Locate the cell with the specified text and output its (x, y) center coordinate. 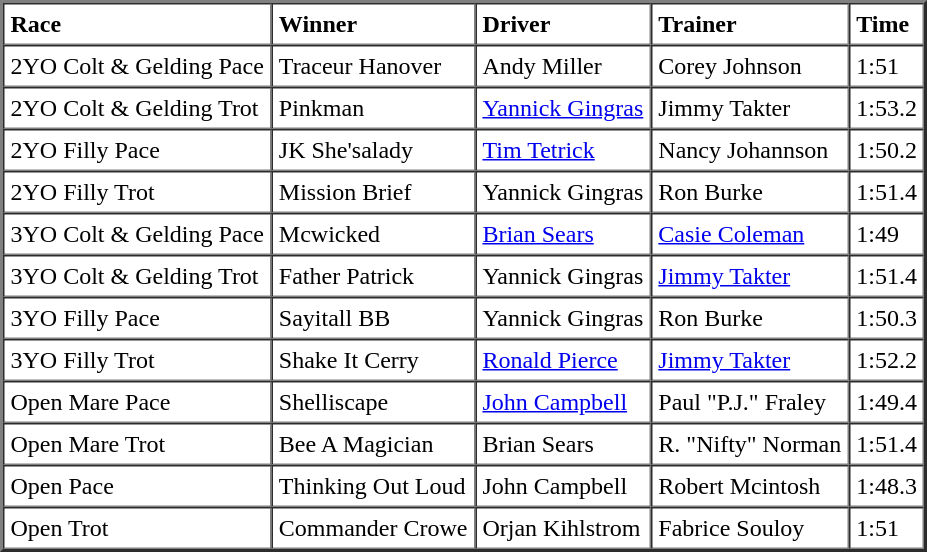
Corey Johnson (750, 66)
Race (137, 24)
Father Patrick (373, 276)
Shake It Cerry (373, 360)
2YO Colt & Gelding Trot (137, 108)
Casie Coleman (750, 234)
3YO Filly Pace (137, 318)
Thinking Out Loud (373, 486)
Pinkman (373, 108)
Trainer (750, 24)
3YO Colt & Gelding Trot (137, 276)
1:49 (887, 234)
Ronald Pierce (563, 360)
Time (887, 24)
Open Mare Pace (137, 402)
2YO Filly Trot (137, 192)
Fabrice Souloy (750, 528)
Driver (563, 24)
Orjan Kihlstrom (563, 528)
1:53.2 (887, 108)
Sayitall BB (373, 318)
Mcwicked (373, 234)
Traceur Hanover (373, 66)
3YO Colt & Gelding Pace (137, 234)
1:49.4 (887, 402)
2YO Filly Pace (137, 150)
3YO Filly Trot (137, 360)
Open Trot (137, 528)
Tim Tetrick (563, 150)
JK She'salady (373, 150)
Bee A Magician (373, 444)
Winner (373, 24)
Andy Miller (563, 66)
Paul "P.J." Fraley (750, 402)
1:50.3 (887, 318)
1:48.3 (887, 486)
Shelliscape (373, 402)
Mission Brief (373, 192)
Nancy Johannson (750, 150)
1:50.2 (887, 150)
2YO Colt & Gelding Pace (137, 66)
R. "Nifty" Norman (750, 444)
Open Pace (137, 486)
Open Mare Trot (137, 444)
Commander Crowe (373, 528)
Robert Mcintosh (750, 486)
1:52.2 (887, 360)
